Detect which cell encompasses the target text, then output its [x, y] center coordinate. 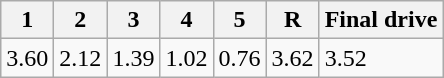
1.39 [134, 58]
1 [28, 20]
3.60 [28, 58]
Final drive [381, 20]
2 [80, 20]
3.62 [292, 58]
1.02 [186, 58]
4 [186, 20]
3.52 [381, 58]
R [292, 20]
0.76 [240, 58]
2.12 [80, 58]
5 [240, 20]
3 [134, 20]
